Output the (X, Y) coordinate of the center of the cell containing the given text.  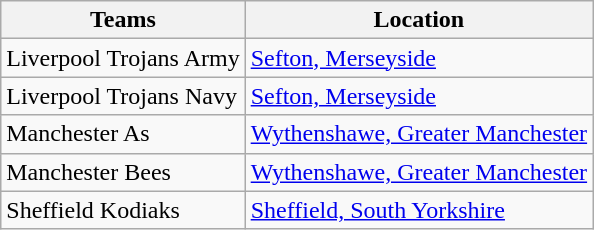
Liverpool Trojans Army (123, 58)
Manchester Bees (123, 172)
Liverpool Trojans Navy (123, 96)
Teams (123, 20)
Sheffield, South Yorkshire (418, 210)
Sheffield Kodiaks (123, 210)
Manchester As (123, 134)
Location (418, 20)
